From the cell containing the given text, extract its center point as (X, Y) coordinate. 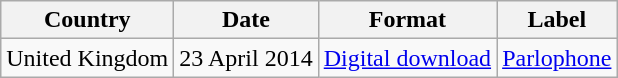
Country (88, 20)
Label (557, 20)
United Kingdom (88, 58)
Parlophone (557, 58)
Digital download (407, 58)
Date (246, 20)
Format (407, 20)
23 April 2014 (246, 58)
